Return the [x, y] coordinate for the center point of the cell that contains the specified text.  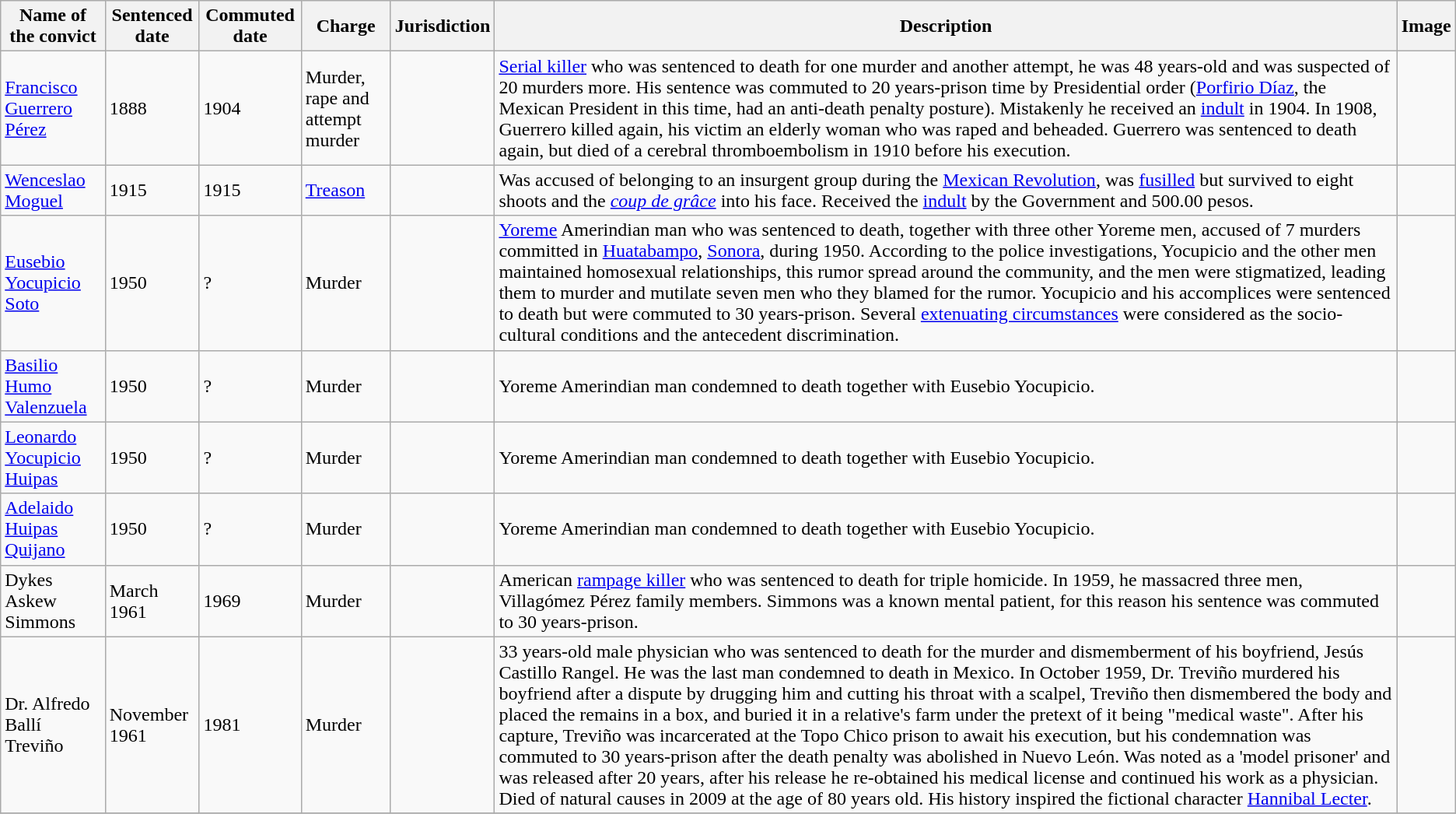
1888 [152, 108]
November 1961 [152, 725]
Dr. Alfredo Ballí Treviño [53, 725]
Murder, rape and attempt murder [345, 108]
Adelaido Huipas Quijano [53, 529]
Wenceslao Moguel [53, 190]
Francisco Guerrero Pérez [53, 108]
1969 [250, 601]
March 1961 [152, 601]
Name of the convict [53, 26]
Charge [345, 26]
Description [946, 26]
Sentenced date [152, 26]
Dykes Askew Simmons [53, 601]
Leonardo Yocupicio Huipas [53, 458]
1904 [250, 108]
Image [1426, 26]
1981 [250, 725]
Jurisdiction [443, 26]
Eusebio Yocupicio Soto [53, 283]
Basilio Humo Valenzuela [53, 386]
Commuted date [250, 26]
Treason [345, 190]
